Scan for the cell matching the given text and deliver its [X, Y] coordinate at center. 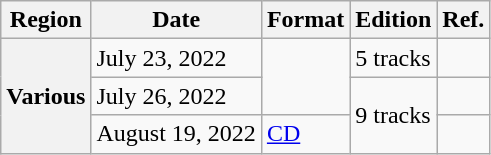
9 tracks [394, 115]
5 tracks [394, 58]
Ref. [464, 20]
Date [176, 20]
July 26, 2022 [176, 96]
Format [305, 20]
July 23, 2022 [176, 58]
Edition [394, 20]
CD [305, 134]
August 19, 2022 [176, 134]
Various [46, 96]
Region [46, 20]
